Search for the cell housing the specified text and yield its [x, y] center coordinate. 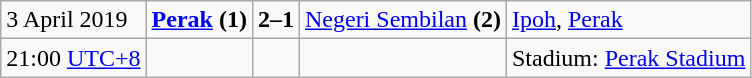
21:00 UTC+8 [74, 58]
3 April 2019 [74, 20]
Ipoh, Perak [628, 20]
2–1 [276, 20]
Perak (1) [199, 20]
Stadium: Perak Stadium [628, 58]
Negeri Sembilan (2) [402, 20]
